Return the [x, y] coordinate for the center point of the cell that contains the specified text.  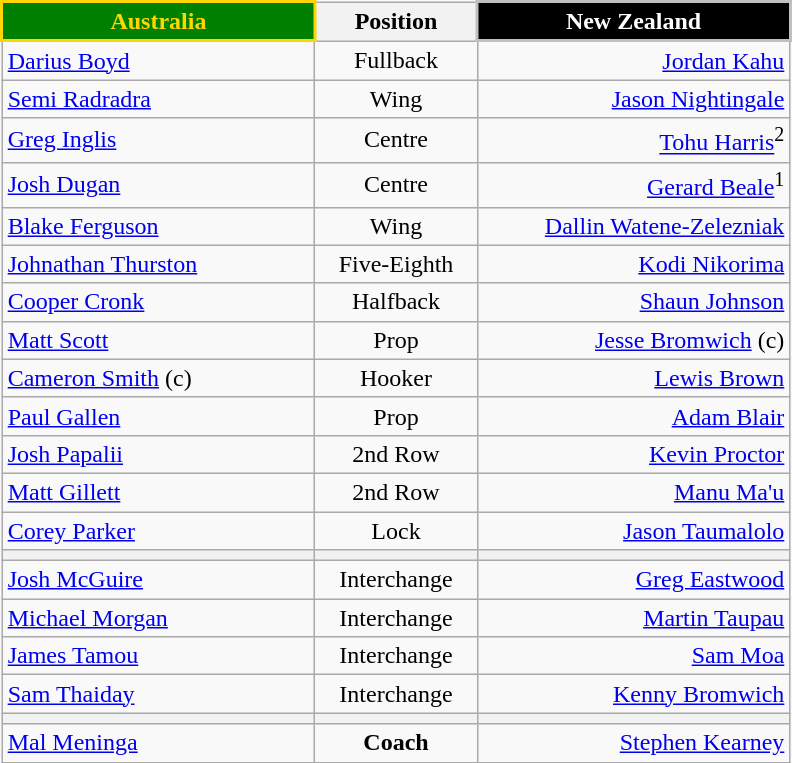
Coach [396, 743]
Jason Nightingale [634, 99]
Josh Dugan [158, 184]
Jason Taumalolo [634, 531]
Blake Ferguson [158, 226]
Johnathan Thurston [158, 264]
Fullback [396, 60]
Dallin Watene-Zelezniak [634, 226]
Martin Taupau [634, 618]
Hooker [396, 378]
Matt Gillett [158, 492]
Manu Ma'u [634, 492]
Sam Moa [634, 656]
Kenny Bromwich [634, 694]
James Tamou [158, 656]
Tohu Harris2 [634, 140]
Kevin Proctor [634, 454]
Sam Thaiday [158, 694]
Mal Meninga [158, 743]
Lock [396, 531]
Greg Inglis [158, 140]
Kodi Nikorima [634, 264]
New Zealand [634, 22]
Five-Eighth [396, 264]
Paul Gallen [158, 416]
Lewis Brown [634, 378]
Josh Papalii [158, 454]
Australia [158, 22]
Josh McGuire [158, 580]
Adam Blair [634, 416]
Greg Eastwood [634, 580]
Gerard Beale1 [634, 184]
Corey Parker [158, 531]
Darius Boyd [158, 60]
Stephen Kearney [634, 743]
Matt Scott [158, 340]
Semi Radradra [158, 99]
Cooper Cronk [158, 302]
Michael Morgan [158, 618]
Cameron Smith (c) [158, 378]
Jordan Kahu [634, 60]
Jesse Bromwich (c) [634, 340]
Position [396, 22]
Halfback [396, 302]
Shaun Johnson [634, 302]
